Provide the [X, Y] coordinate of the cell's center where the given text is located.  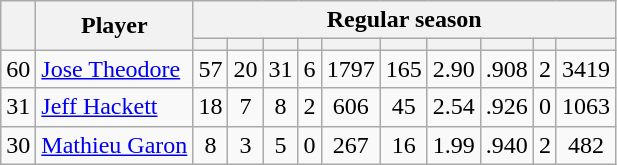
Player [114, 26]
482 [586, 145]
606 [350, 107]
1063 [586, 107]
3 [246, 145]
.908 [506, 69]
2.90 [454, 69]
3419 [586, 69]
45 [404, 107]
5 [280, 145]
60 [18, 69]
267 [350, 145]
1797 [350, 69]
.940 [506, 145]
Regular season [404, 20]
57 [210, 69]
Jeff Hackett [114, 107]
1.99 [454, 145]
18 [210, 107]
7 [246, 107]
165 [404, 69]
Jose Theodore [114, 69]
2.54 [454, 107]
.926 [506, 107]
Mathieu Garon [114, 145]
30 [18, 145]
6 [310, 69]
20 [246, 69]
16 [404, 145]
